Return (X, Y) of the center of cell containing provided text 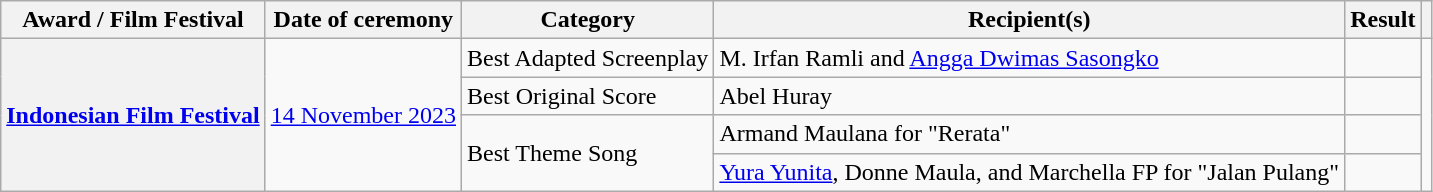
Best Original Score (588, 96)
Best Adapted Screenplay (588, 58)
Category (588, 20)
Recipient(s) (1030, 20)
Best Theme Song (588, 153)
Armand Maulana for "Rerata" (1030, 134)
Indonesian Film Festival (133, 115)
Yura Yunita, Donne Maula, and Marchella FP for "Jalan Pulang" (1030, 172)
Date of ceremony (363, 20)
14 November 2023 (363, 115)
Abel Huray (1030, 96)
Award / Film Festival (133, 20)
Result (1383, 20)
M. Irfan Ramli and Angga Dwimas Sasongko (1030, 58)
